Detect which cell encompasses the target text, then output its [x, y] center coordinate. 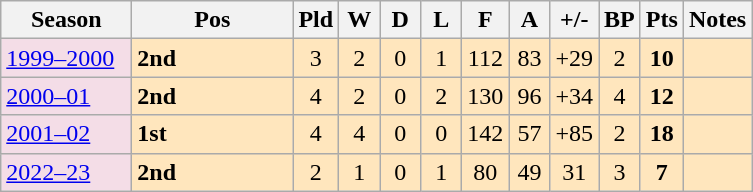
2000–01 [66, 96]
142 [486, 134]
1999–2000 [66, 58]
2001–02 [66, 134]
112 [486, 58]
1st [212, 134]
F [486, 20]
+34 [574, 96]
+/- [574, 20]
+29 [574, 58]
130 [486, 96]
2022–23 [66, 172]
7 [662, 172]
W [360, 20]
12 [662, 96]
83 [530, 58]
D [400, 20]
57 [530, 134]
18 [662, 134]
BP [620, 20]
Pos [212, 20]
Pts [662, 20]
80 [486, 172]
Notes [717, 20]
49 [530, 172]
10 [662, 58]
A [530, 20]
31 [574, 172]
+85 [574, 134]
96 [530, 96]
L [442, 20]
Pld [316, 20]
Season [66, 20]
